Pinpoint the cell where the given text exists, returning its [X, Y] midpoint coordinate. 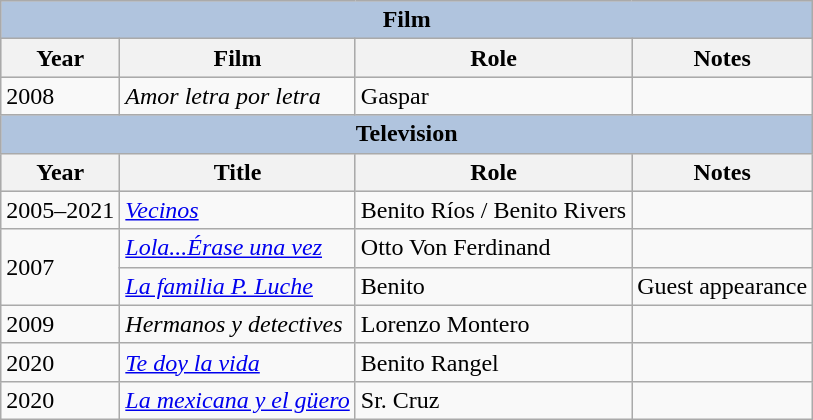
La familia P. Luche [238, 286]
2008 [60, 96]
Lorenzo Montero [493, 324]
Gaspar [493, 96]
Benito [493, 286]
Otto Von Ferdinand [493, 248]
Amor letra por letra [238, 96]
Lola...Érase una vez [238, 248]
2009 [60, 324]
La mexicana y el güero [238, 400]
Te doy la vida [238, 362]
2005–2021 [60, 210]
Benito Ríos / Benito Rivers [493, 210]
Sr. Cruz [493, 400]
2007 [60, 267]
Vecinos [238, 210]
Benito Rangel [493, 362]
Hermanos y detectives [238, 324]
Television [407, 134]
Title [238, 172]
Guest appearance [722, 286]
